Locate the cell with the specified text and output its [X, Y] center coordinate. 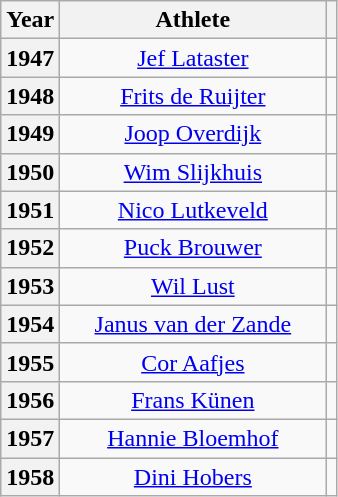
1951 [30, 210]
Frits de Ruijter [193, 96]
Dini Hobers [193, 477]
1956 [30, 400]
Frans Künen [193, 400]
1955 [30, 362]
Year [30, 20]
Jef Lataster [193, 58]
1954 [30, 324]
1949 [30, 134]
Janus van der Zande [193, 324]
Nico Lutkeveld [193, 210]
1952 [30, 248]
1947 [30, 58]
1950 [30, 172]
1958 [30, 477]
Joop Overdijk [193, 134]
Puck Brouwer [193, 248]
Cor Aafjes [193, 362]
Wim Slijkhuis [193, 172]
1957 [30, 438]
Hannie Bloemhof [193, 438]
Athlete [193, 20]
1948 [30, 96]
1953 [30, 286]
Wil Lust [193, 286]
